Scan for the cell matching the given text and deliver its (X, Y) coordinate at center. 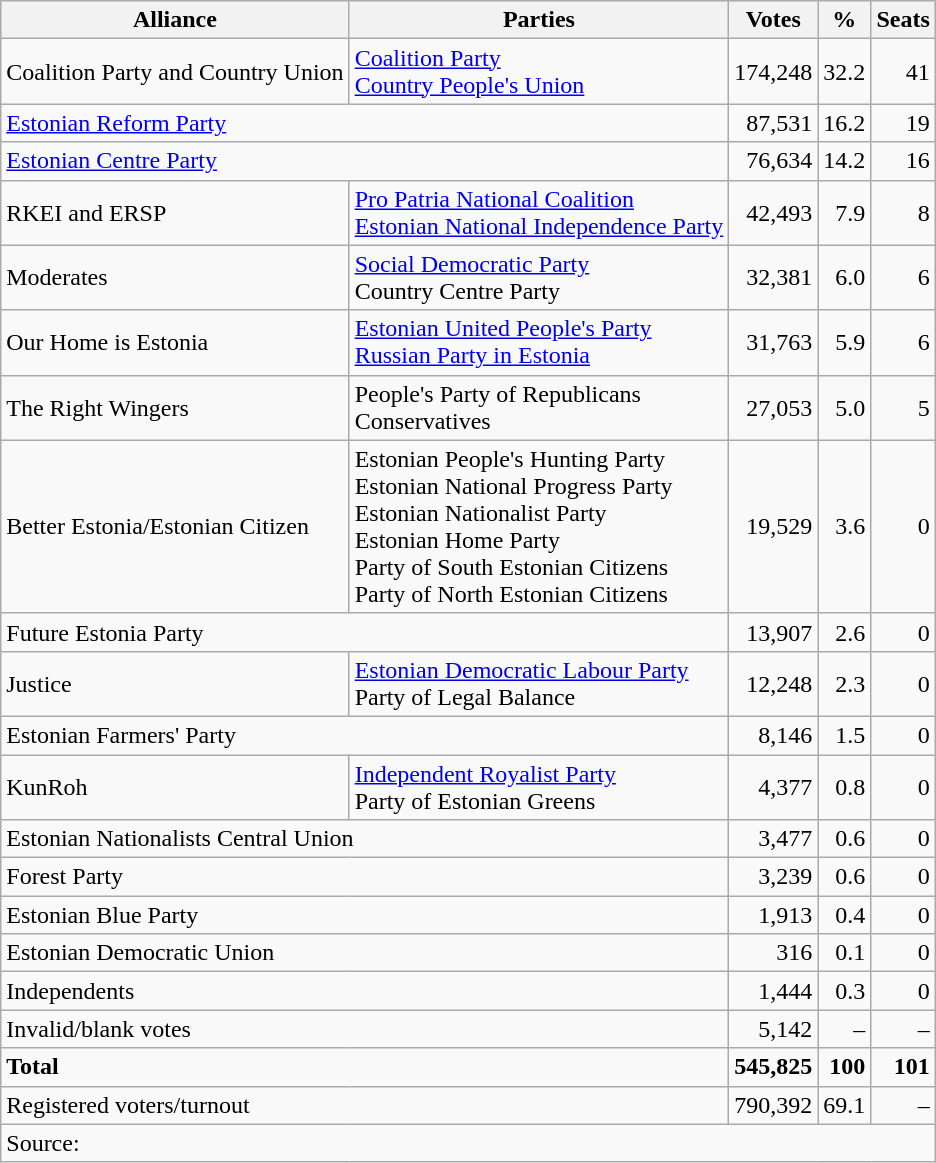
19 (903, 123)
Estonian Centre Party (365, 161)
Seats (903, 20)
14.2 (844, 161)
101 (903, 1067)
1,913 (774, 915)
Registered voters/turnout (365, 1105)
Estonian United People's PartyRussian Party in Estonia (539, 342)
0.1 (844, 953)
% (844, 20)
RKEI and ERSP (175, 212)
41 (903, 72)
Estonian Reform Party (365, 123)
0.8 (844, 786)
13,907 (774, 632)
19,529 (774, 526)
5 (903, 408)
42,493 (774, 212)
KunRoh (175, 786)
Alliance (175, 20)
Independent Royalist PartyParty of Estonian Greens (539, 786)
1,444 (774, 991)
16.2 (844, 123)
Parties (539, 20)
People's Party of RepublicansConservatives (539, 408)
4,377 (774, 786)
316 (774, 953)
3,477 (774, 839)
0.4 (844, 915)
Moderates (175, 278)
2.3 (844, 684)
Invalid/blank votes (365, 1029)
8 (903, 212)
1.5 (844, 735)
76,634 (774, 161)
Estonian Democratic Union (365, 953)
6.0 (844, 278)
31,763 (774, 342)
5.0 (844, 408)
32.2 (844, 72)
32,381 (774, 278)
Votes (774, 20)
5,142 (774, 1029)
5.9 (844, 342)
Coalition PartyCountry People's Union (539, 72)
Future Estonia Party (365, 632)
Better Estonia/Estonian Citizen (175, 526)
3.6 (844, 526)
790,392 (774, 1105)
The Right Wingers (175, 408)
8,146 (774, 735)
69.1 (844, 1105)
Estonian Nationalists Central Union (365, 839)
Justice (175, 684)
Pro Patria National CoalitionEstonian National Independence Party (539, 212)
100 (844, 1067)
Total (365, 1067)
545,825 (774, 1067)
Estonian Democratic Labour PartyParty of Legal Balance (539, 684)
2.6 (844, 632)
Estonian Farmers' Party (365, 735)
Source: (468, 1143)
12,248 (774, 684)
87,531 (774, 123)
Estonian Blue Party (365, 915)
174,248 (774, 72)
7.9 (844, 212)
3,239 (774, 877)
27,053 (774, 408)
Independents (365, 991)
Forest Party (365, 877)
Our Home is Estonia (175, 342)
Coalition Party and Country Union (175, 72)
16 (903, 161)
0.3 (844, 991)
Social Democratic PartyCountry Centre Party (539, 278)
